Return the [x, y] coordinate for the center point of the cell that contains the specified text.  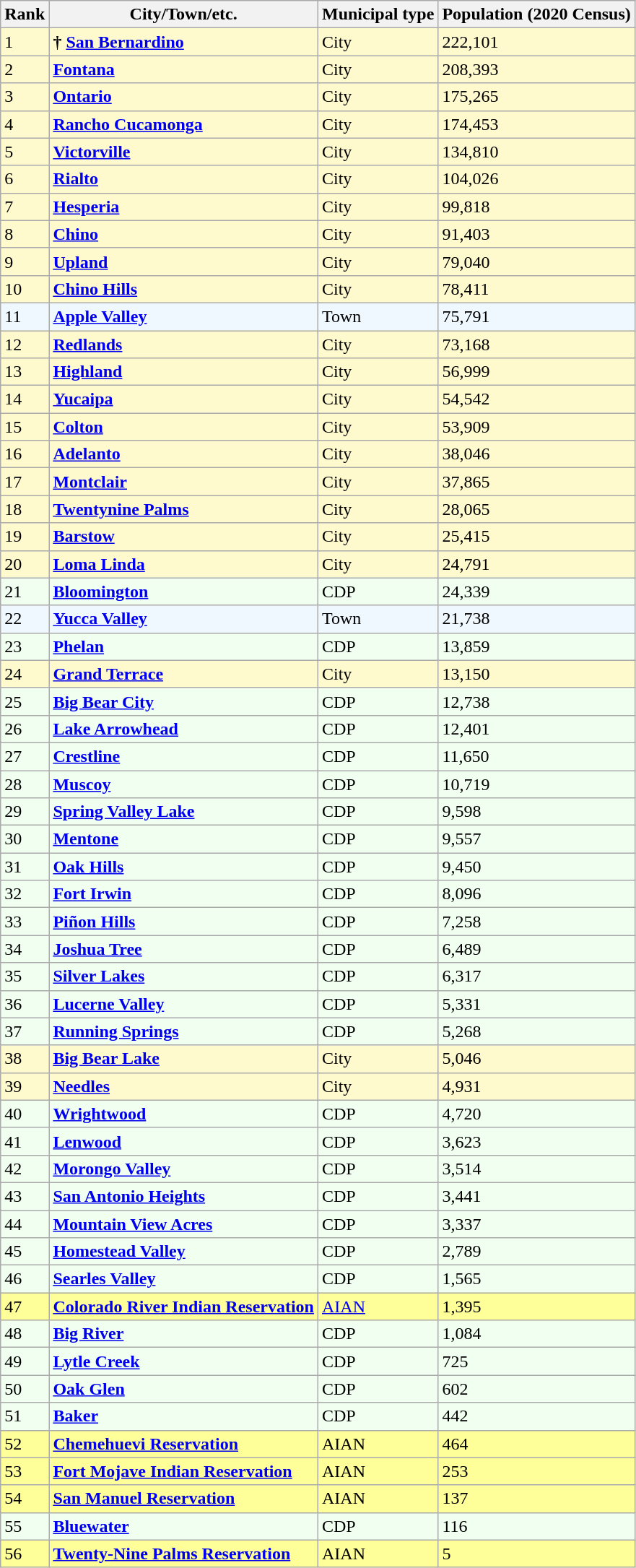
27 [25, 756]
10,719 [536, 784]
Lucerne Valley [183, 1004]
Chino [183, 234]
Montclair [183, 482]
49 [25, 1361]
15 [25, 427]
Wrightwood [183, 1114]
Oak Glen [183, 1389]
San Manuel Reservation [183, 1499]
Spring Valley Lake [183, 812]
Crestline [183, 756]
Apple Valley [183, 316]
Yucca Valley [183, 619]
Big Bear Lake [183, 1059]
Mountain View Acres [183, 1224]
7 [25, 207]
6,317 [536, 976]
31 [25, 867]
78,411 [536, 289]
73,168 [536, 345]
24 [25, 674]
23 [25, 646]
3,441 [536, 1196]
56,999 [536, 372]
4 [25, 124]
25,415 [536, 537]
Twenty-Nine Palms Reservation [183, 1554]
Mentone [183, 839]
6,489 [536, 949]
174,453 [536, 124]
53,909 [536, 427]
Bluewater [183, 1526]
17 [25, 482]
464 [536, 1444]
Highland [183, 372]
52 [25, 1444]
50 [25, 1389]
Lake Arrowhead [183, 729]
137 [536, 1499]
41 [25, 1141]
10 [25, 289]
Loma Linda [183, 564]
Piñon Hills [183, 922]
24,339 [536, 592]
175,265 [536, 97]
San Antonio Heights [183, 1196]
Colton [183, 427]
Running Springs [183, 1031]
1,565 [536, 1279]
222,101 [536, 42]
55 [25, 1526]
9,450 [536, 867]
2 [25, 69]
Upland [183, 261]
Baker [183, 1416]
Homestead Valley [183, 1252]
79,040 [536, 261]
Phelan [183, 646]
21,738 [536, 619]
11 [25, 316]
6 [25, 179]
37 [25, 1031]
26 [25, 729]
Rancho Cucamonga [183, 124]
City/Town/etc. [183, 14]
54,542 [536, 399]
Needles [183, 1086]
5,046 [536, 1059]
Fort Irwin [183, 894]
Municipal type [378, 14]
8,096 [536, 894]
4,931 [536, 1086]
54 [25, 1499]
Twentynine Palms [183, 509]
9 [25, 261]
45 [25, 1252]
4,720 [536, 1114]
134,810 [536, 152]
104,026 [536, 179]
12 [25, 345]
44 [25, 1224]
Victorville [183, 152]
16 [25, 454]
Rank [25, 14]
53 [25, 1471]
11,650 [536, 756]
Barstow [183, 537]
28,065 [536, 509]
56 [25, 1554]
Lytle Creek [183, 1361]
46 [25, 1279]
51 [25, 1416]
18 [25, 509]
32 [25, 894]
1,395 [536, 1307]
22 [25, 619]
3,514 [536, 1169]
Redlands [183, 345]
7,258 [536, 922]
37,865 [536, 482]
Grand Terrace [183, 674]
Ontario [183, 97]
38 [25, 1059]
Fontana [183, 69]
43 [25, 1196]
42 [25, 1169]
1,084 [536, 1334]
35 [25, 976]
14 [25, 399]
Chino Hills [183, 289]
Fort Mojave Indian Reservation [183, 1471]
24,791 [536, 564]
19 [25, 537]
Population (2020 Census) [536, 14]
13,150 [536, 674]
3,623 [536, 1141]
8 [25, 234]
36 [25, 1004]
39 [25, 1086]
5,268 [536, 1031]
Lenwood [183, 1141]
33 [25, 922]
Silver Lakes [183, 976]
20 [25, 564]
Rialto [183, 179]
75,791 [536, 316]
99,818 [536, 207]
2,789 [536, 1252]
Adelanto [183, 454]
38,046 [536, 454]
13,859 [536, 646]
3 [25, 97]
† San Bernardino [183, 42]
21 [25, 592]
12,738 [536, 701]
Oak Hills [183, 867]
Big River [183, 1334]
Big Bear City [183, 701]
12,401 [536, 729]
9,598 [536, 812]
Searles Valley [183, 1279]
3,337 [536, 1224]
725 [536, 1361]
28 [25, 784]
25 [25, 701]
Bloomington [183, 592]
29 [25, 812]
47 [25, 1307]
442 [536, 1416]
30 [25, 839]
40 [25, 1114]
48 [25, 1334]
13 [25, 372]
34 [25, 949]
208,393 [536, 69]
Morongo Valley [183, 1169]
Muscoy [183, 784]
91,403 [536, 234]
602 [536, 1389]
9,557 [536, 839]
1 [25, 42]
253 [536, 1471]
116 [536, 1526]
Hesperia [183, 207]
Joshua Tree [183, 949]
Chemehuevi Reservation [183, 1444]
Yucaipa [183, 399]
Colorado River Indian Reservation [183, 1307]
5,331 [536, 1004]
